From the cell containing the given text, extract its center point as [x, y] coordinate. 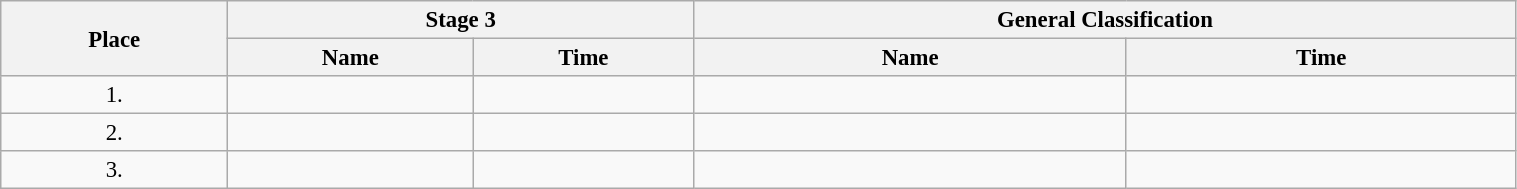
2. [114, 133]
1. [114, 95]
Place [114, 38]
Stage 3 [461, 20]
3. [114, 170]
General Classification [1105, 20]
